Pinpoint the cell where the given text exists, returning its [x, y] midpoint coordinate. 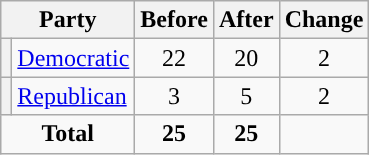
20 [246, 58]
3 [174, 96]
Change [324, 20]
Before [174, 20]
After [246, 20]
Party [68, 20]
Democratic [74, 58]
5 [246, 96]
Total [68, 134]
22 [174, 58]
Republican [74, 96]
